Extract the (x, y) coordinate from the center of the cell holding the provided text.  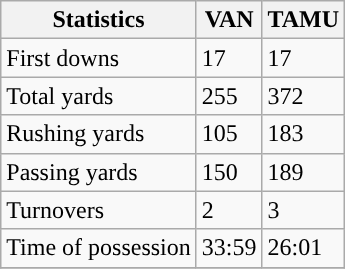
372 (304, 96)
26:01 (304, 248)
Turnovers (99, 210)
Rushing yards (99, 134)
255 (229, 96)
189 (304, 172)
2 (229, 210)
183 (304, 134)
105 (229, 134)
Total yards (99, 96)
VAN (229, 20)
150 (229, 172)
TAMU (304, 20)
First downs (99, 58)
Time of possession (99, 248)
33:59 (229, 248)
Statistics (99, 20)
Passing yards (99, 172)
3 (304, 210)
